Detect which cell encompasses the target text, then output its [X, Y] center coordinate. 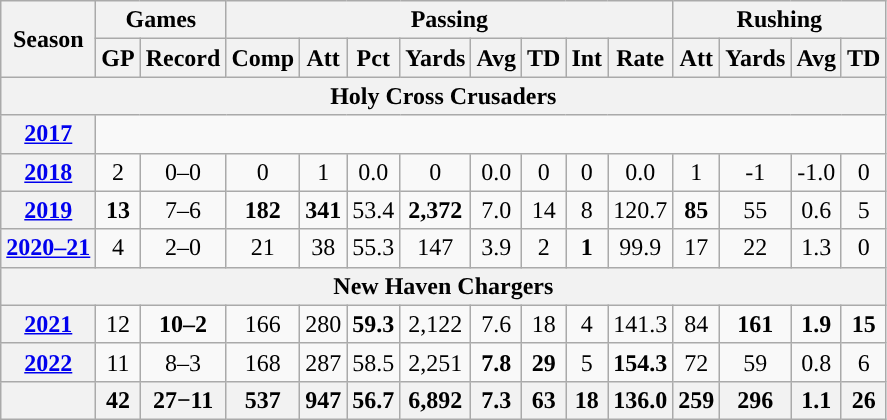
-1 [756, 172]
259 [696, 400]
42 [118, 400]
Passing [450, 20]
12 [118, 324]
7.3 [496, 400]
7–6 [183, 210]
2022 [48, 362]
Season [48, 39]
136.0 [640, 400]
59.3 [374, 324]
7.8 [496, 362]
947 [324, 400]
55 [756, 210]
2018 [48, 172]
280 [324, 324]
Rate [640, 58]
0–0 [183, 172]
168 [263, 362]
7.0 [496, 210]
17 [696, 248]
38 [324, 248]
0.6 [816, 210]
85 [696, 210]
-1.0 [816, 172]
147 [436, 248]
99.9 [640, 248]
59 [756, 362]
2,372 [436, 210]
Comp [263, 58]
3.9 [496, 248]
11 [118, 362]
2,251 [436, 362]
GP [118, 58]
Rushing [780, 20]
296 [756, 400]
72 [696, 362]
15 [863, 324]
29 [543, 362]
New Haven Chargers [444, 286]
58.5 [374, 362]
55.3 [374, 248]
141.3 [640, 324]
14 [543, 210]
63 [543, 400]
13 [118, 210]
Record [183, 58]
Holy Cross Crusaders [444, 96]
53.4 [374, 210]
0.8 [816, 362]
120.7 [640, 210]
26 [863, 400]
8–3 [183, 362]
1.9 [816, 324]
182 [263, 210]
537 [263, 400]
6,892 [436, 400]
56.7 [374, 400]
2,122 [436, 324]
27−11 [183, 400]
1.3 [816, 248]
2021 [48, 324]
154.3 [640, 362]
2020–21 [48, 248]
22 [756, 248]
10–2 [183, 324]
Pct [374, 58]
1.1 [816, 400]
2–0 [183, 248]
Games [161, 20]
287 [324, 362]
341 [324, 210]
6 [863, 362]
84 [696, 324]
166 [263, 324]
7.6 [496, 324]
2019 [48, 210]
161 [756, 324]
21 [263, 248]
8 [587, 210]
Int [587, 58]
2017 [48, 134]
